From the cell containing the given text, extract its center point as [X, Y] coordinate. 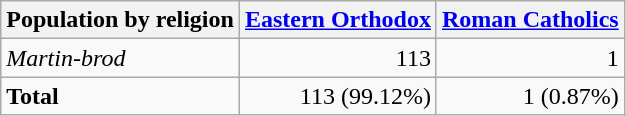
1 (0.87%) [530, 96]
Population by religion [120, 20]
Martin-brod [120, 58]
113 (99.12%) [338, 96]
1 [530, 58]
Roman Catholics [530, 20]
Total [120, 96]
Eastern Orthodox [338, 20]
113 [338, 58]
